From the cell containing the given text, extract its center point as [x, y] coordinate. 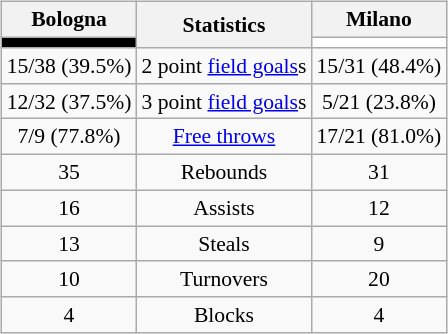
17/21 (81.0%) [378, 137]
12/32 (37.5%) [70, 101]
5/21 (23.8%) [378, 101]
10 [70, 279]
Blocks [224, 315]
16 [70, 208]
Steals [224, 244]
12 [378, 208]
Rebounds [224, 172]
31 [378, 172]
Free throws [224, 137]
Turnovers [224, 279]
35 [70, 172]
Assists [224, 208]
15/31 (48.4%) [378, 66]
Bologna [70, 20]
3 point field goalss [224, 101]
Statistics [224, 25]
15/38 (39.5%) [70, 66]
Milano [378, 20]
13 [70, 244]
2 point field goalss [224, 66]
20 [378, 279]
9 [378, 244]
7/9 (77.8%) [70, 137]
